For the text-containing cell, return its midpoint in (x, y) coordinate format. 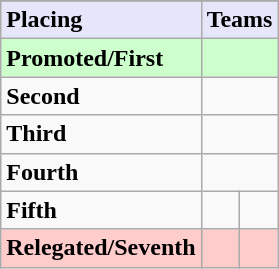
Third (101, 134)
Teams (240, 20)
Promoted/First (101, 58)
Second (101, 96)
Fifth (101, 210)
Relegated/Seventh (101, 248)
Fourth (101, 172)
Placing (101, 20)
